Find where the given text appears and provide that cell's center as [x, y] coordinate. 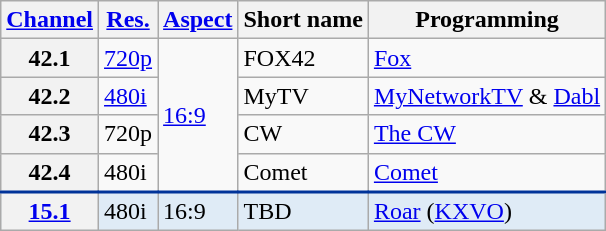
Programming [486, 20]
MyTV [303, 96]
TBD [303, 212]
Aspect [198, 20]
42.3 [50, 134]
MyNetworkTV & Dabl [486, 96]
42.2 [50, 96]
42.4 [50, 172]
Roar (KXVO) [486, 212]
FOX42 [303, 58]
The CW [486, 134]
Res. [128, 20]
Channel [50, 20]
CW [303, 134]
Fox [486, 58]
Short name [303, 20]
42.1 [50, 58]
15.1 [50, 212]
